Capture the cell that displays the provided text and extract its (X, Y) central coordinate. 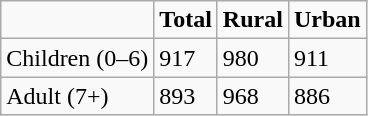
Children (0–6) (78, 58)
Adult (7+) (78, 96)
Rural (252, 20)
968 (252, 96)
Urban (327, 20)
886 (327, 96)
917 (186, 58)
893 (186, 96)
911 (327, 58)
980 (252, 58)
Total (186, 20)
